Locate the cell with the specified text and output its (x, y) center coordinate. 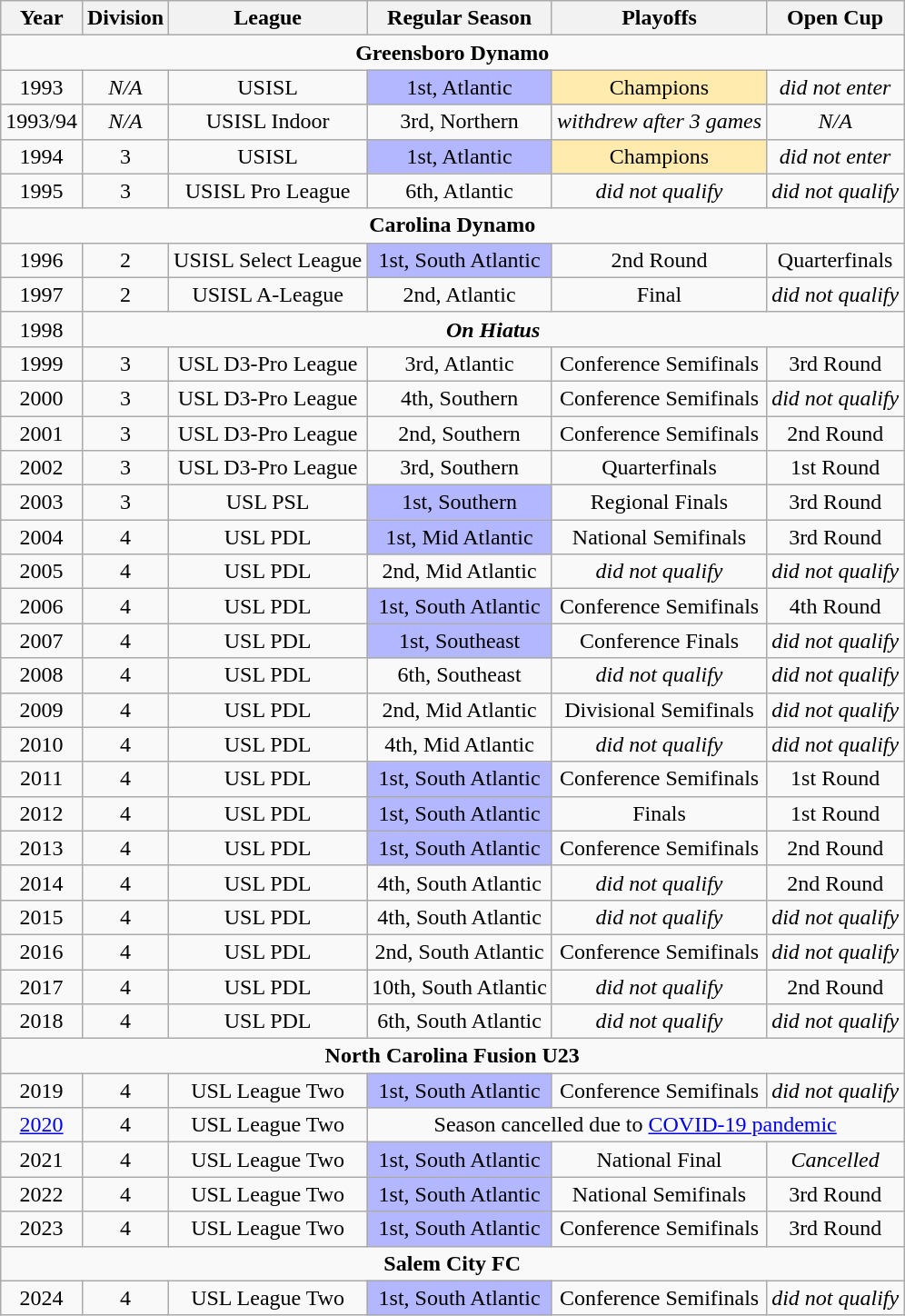
Cancelled (836, 1160)
4th, Mid Atlantic (460, 744)
6th, Southeast (460, 675)
USISL Select League (268, 260)
1994 (42, 156)
2005 (42, 572)
2004 (42, 537)
2012 (42, 813)
2002 (42, 468)
2000 (42, 398)
USISL Pro League (268, 191)
1st, Southeast (460, 641)
2013 (42, 848)
2007 (42, 641)
2008 (42, 675)
Greensboro Dynamo (452, 53)
2006 (42, 606)
4th Round (836, 606)
6th, South Atlantic (460, 1022)
2024 (42, 1298)
USISL A-League (268, 294)
2009 (42, 710)
Final (659, 294)
2021 (42, 1160)
10th, South Atlantic (460, 986)
Division (125, 18)
2nd, Southern (460, 434)
2003 (42, 503)
Playoffs (659, 18)
Salem City FC (452, 1263)
1st, Southern (460, 503)
2023 (42, 1229)
6th, Atlantic (460, 191)
4th, Southern (460, 398)
Carolina Dynamo (452, 225)
2018 (42, 1022)
2019 (42, 1091)
Open Cup (836, 18)
1996 (42, 260)
3rd, Northern (460, 122)
Regional Finals (659, 503)
1998 (42, 329)
3rd, Southern (460, 468)
North Carolina Fusion U23 (452, 1056)
2017 (42, 986)
On Hiatus (492, 329)
USISL Indoor (268, 122)
Divisional Semifinals (659, 710)
2020 (42, 1125)
2015 (42, 917)
1993/94 (42, 122)
2022 (42, 1194)
1993 (42, 87)
League (268, 18)
2014 (42, 882)
1995 (42, 191)
1999 (42, 364)
Finals (659, 813)
Season cancelled due to COVID-19 pandemic (636, 1125)
3rd, Atlantic (460, 364)
1997 (42, 294)
1st, Mid Atlantic (460, 537)
withdrew after 3 games (659, 122)
2nd, Atlantic (460, 294)
2016 (42, 952)
Conference Finals (659, 641)
Regular Season (460, 18)
2001 (42, 434)
2011 (42, 779)
Year (42, 18)
National Final (659, 1160)
USL PSL (268, 503)
2010 (42, 744)
2nd, South Atlantic (460, 952)
